Output the [X, Y] coordinate of the center of the cell containing the given text.  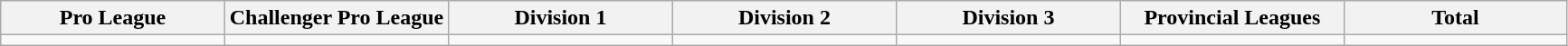
Challenger Pro League [337, 18]
Division 2 [784, 18]
Provincial Leagues [1232, 18]
Division 3 [1008, 18]
Division 1 [561, 18]
Total [1456, 18]
Pro League [112, 18]
